Detect which cell encompasses the target text, then output its [X, Y] center coordinate. 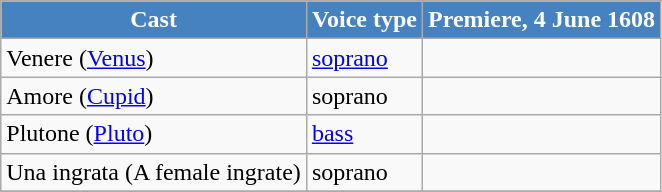
bass [364, 134]
Una ingrata (A female ingrate) [154, 172]
Premiere, 4 June 1608 [542, 20]
Cast [154, 20]
Plutone (Pluto) [154, 134]
Amore (Cupid) [154, 96]
Venere (Venus) [154, 58]
Voice type [364, 20]
